Scan for the cell matching the given text and deliver its (X, Y) coordinate at center. 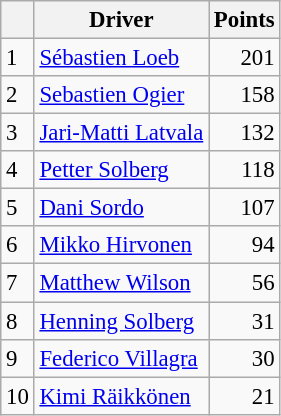
30 (244, 358)
Sebastien Ogier (121, 95)
9 (18, 358)
Matthew Wilson (121, 283)
2 (18, 95)
Kimi Räikkönen (121, 396)
Sébastien Loeb (121, 58)
132 (244, 133)
7 (18, 283)
158 (244, 95)
21 (244, 396)
8 (18, 321)
Federico Villagra (121, 358)
5 (18, 208)
Petter Solberg (121, 170)
1 (18, 58)
201 (244, 58)
6 (18, 245)
4 (18, 170)
Mikko Hirvonen (121, 245)
118 (244, 170)
3 (18, 133)
Points (244, 20)
10 (18, 396)
Henning Solberg (121, 321)
Dani Sordo (121, 208)
Driver (121, 20)
94 (244, 245)
31 (244, 321)
107 (244, 208)
56 (244, 283)
Jari-Matti Latvala (121, 133)
